Return the [x, y] coordinate for the center point of the cell that contains the specified text.  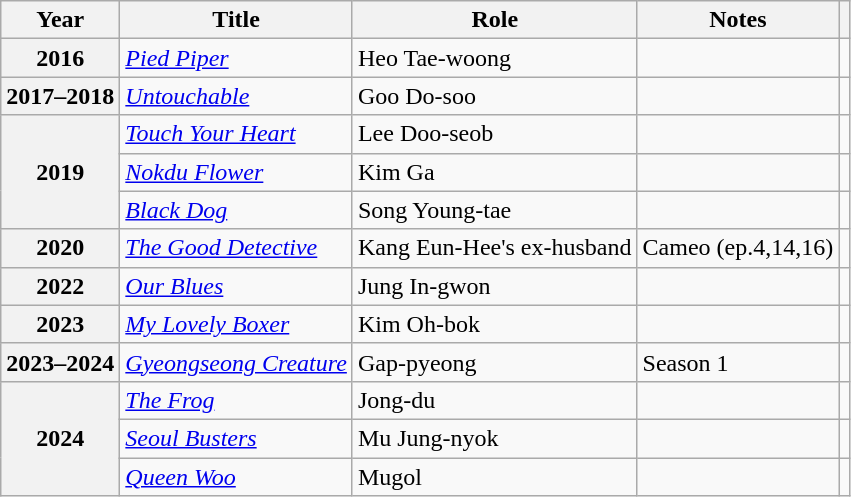
2023 [60, 324]
Title [236, 20]
Gyeongseong Creature [236, 362]
My Lovely Boxer [236, 324]
Song Young-tae [494, 210]
Kang Eun-Hee's ex-husband [494, 248]
Touch Your Heart [236, 134]
Kim Ga [494, 172]
Goo Do-soo [494, 96]
Kim Oh-bok [494, 324]
The Frog [236, 400]
2020 [60, 248]
Pied Piper [236, 58]
Jung In-gwon [494, 286]
Heo Tae-woong [494, 58]
Untouchable [236, 96]
2024 [60, 438]
2016 [60, 58]
2017–2018 [60, 96]
Our Blues [236, 286]
2022 [60, 286]
2023–2024 [60, 362]
Season 1 [738, 362]
Nokdu Flower [236, 172]
Gap-pyeong [494, 362]
Mugol [494, 477]
Year [60, 20]
Mu Jung-nyok [494, 438]
Black Dog [236, 210]
Role [494, 20]
2019 [60, 172]
The Good Detective [236, 248]
Cameo (ep.4,14,16) [738, 248]
Seoul Busters [236, 438]
Jong-du [494, 400]
Queen Woo [236, 477]
Lee Doo-seob [494, 134]
Notes [738, 20]
